Detect which cell encompasses the target text, then output its (X, Y) center coordinate. 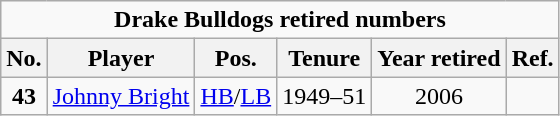
Player (121, 58)
2006 (439, 96)
1949–51 (324, 96)
HB/LB (236, 96)
Ref. (532, 58)
Johnny Bright (121, 96)
No. (24, 58)
Tenure (324, 58)
43 (24, 96)
Drake Bulldogs retired numbers (280, 20)
Year retired (439, 58)
Pos. (236, 58)
